For the text-containing cell, return its midpoint in (X, Y) coordinate format. 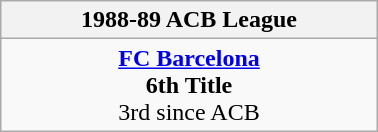
FC Barcelona6th Title 3rd since ACB (189, 85)
1988-89 ACB League (189, 20)
